Find where the given text appears and provide that cell's center as [x, y] coordinate. 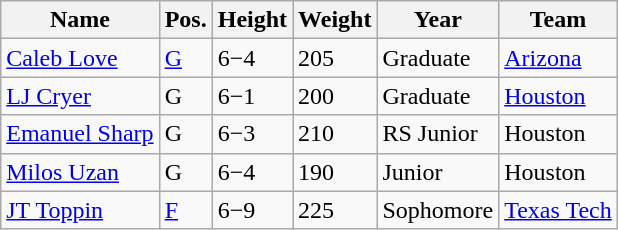
205 [335, 58]
200 [335, 96]
LJ Cryer [80, 96]
Texas Tech [558, 210]
Pos. [186, 20]
Year [438, 20]
Arizona [558, 58]
6−3 [252, 134]
RS Junior [438, 134]
Junior [438, 172]
6−1 [252, 96]
JT Toppin [80, 210]
Caleb Love [80, 58]
Emanuel Sharp [80, 134]
6−9 [252, 210]
210 [335, 134]
Height [252, 20]
225 [335, 210]
Sophomore [438, 210]
Name [80, 20]
Team [558, 20]
F [186, 210]
Milos Uzan [80, 172]
Weight [335, 20]
190 [335, 172]
